Capture the cell that displays the provided text and extract its (x, y) central coordinate. 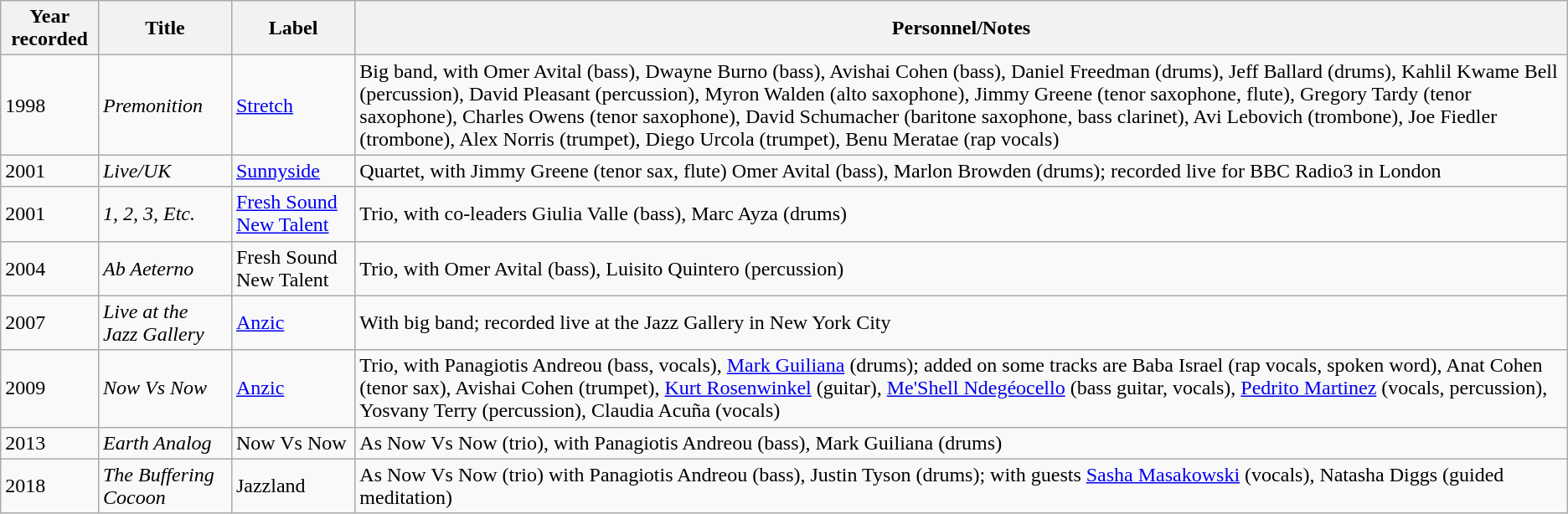
Trio, with co-leaders Giulia Valle (bass), Marc Ayza (drums) (962, 214)
Premonition (164, 105)
2013 (50, 443)
Quartet, with Jimmy Greene (tenor sax, flute) Omer Avital (bass), Marlon Browden (drums); recorded live for BBC Radio3 in London (962, 171)
Title (164, 28)
1998 (50, 105)
Stretch (293, 105)
Year recorded (50, 28)
Live/UK (164, 171)
Sunnyside (293, 171)
2009 (50, 388)
Jazzland (293, 486)
1, 2, 3, Etc. (164, 214)
The Buffering Cocoon (164, 486)
Ab Aeterno (164, 268)
Label (293, 28)
Earth Analog (164, 443)
Trio, with Omer Avital (bass), Luisito Quintero (percussion) (962, 268)
With big band; recorded live at the Jazz Gallery in New York City (962, 323)
2018 (50, 486)
2004 (50, 268)
As Now Vs Now (trio), with Panagiotis Andreou (bass), Mark Guiliana (drums) (962, 443)
Personnel/Notes (962, 28)
Live at the Jazz Gallery (164, 323)
As Now Vs Now (trio) with Panagiotis Andreou (bass), Justin Tyson (drums); with guests Sasha Masakowski (vocals), Natasha Diggs (guided meditation) (962, 486)
2007 (50, 323)
